Capture the cell that displays the provided text and extract its (X, Y) central coordinate. 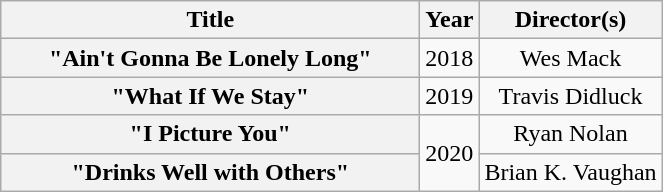
2018 (450, 58)
"Ain't Gonna Be Lonely Long" (210, 58)
2019 (450, 96)
Wes Mack (570, 58)
Director(s) (570, 20)
Travis Didluck (570, 96)
"I Picture You" (210, 134)
Title (210, 20)
"Drinks Well with Others" (210, 172)
Year (450, 20)
Brian K. Vaughan (570, 172)
Ryan Nolan (570, 134)
2020 (450, 153)
"What If We Stay" (210, 96)
